Return the [x, y] coordinate for the center point of the cell that contains the specified text.  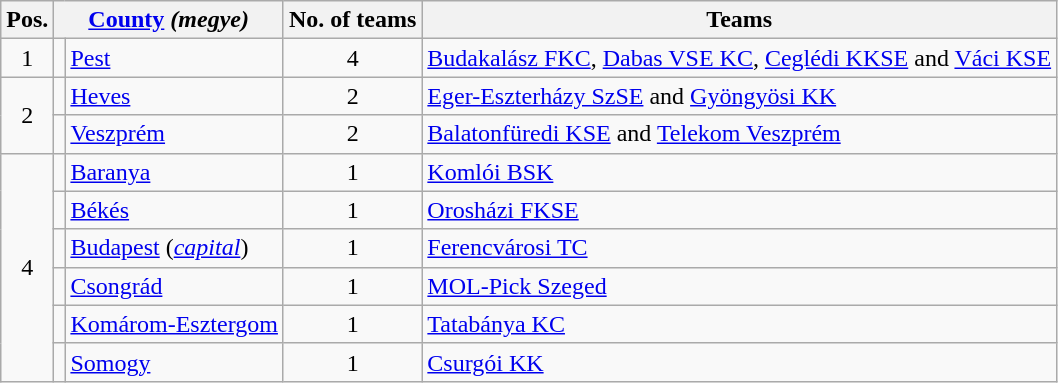
Heves [174, 96]
Veszprém [174, 134]
Csurgói KK [740, 362]
Komárom-Esztergom [174, 324]
Orosházi FKSE [740, 210]
Eger-Eszterházy SzSE and Gyöngyösi KK [740, 96]
Budapest (capital) [174, 248]
Pos. [28, 20]
Ferencvárosi TC [740, 248]
Békés [174, 210]
County (megye) [169, 20]
Tatabánya KC [740, 324]
Csongrád [174, 286]
Baranya [174, 172]
Pest [174, 58]
No. of teams [352, 20]
Budakalász FKC, Dabas VSE KC, Ceglédi KKSE and Váci KSE [740, 58]
Balatonfüredi KSE and Telekom Veszprém [740, 134]
Teams [740, 20]
Somogy [174, 362]
MOL-Pick Szeged [740, 286]
Komlói BSK [740, 172]
